For the text-containing cell, return its midpoint in [x, y] coordinate format. 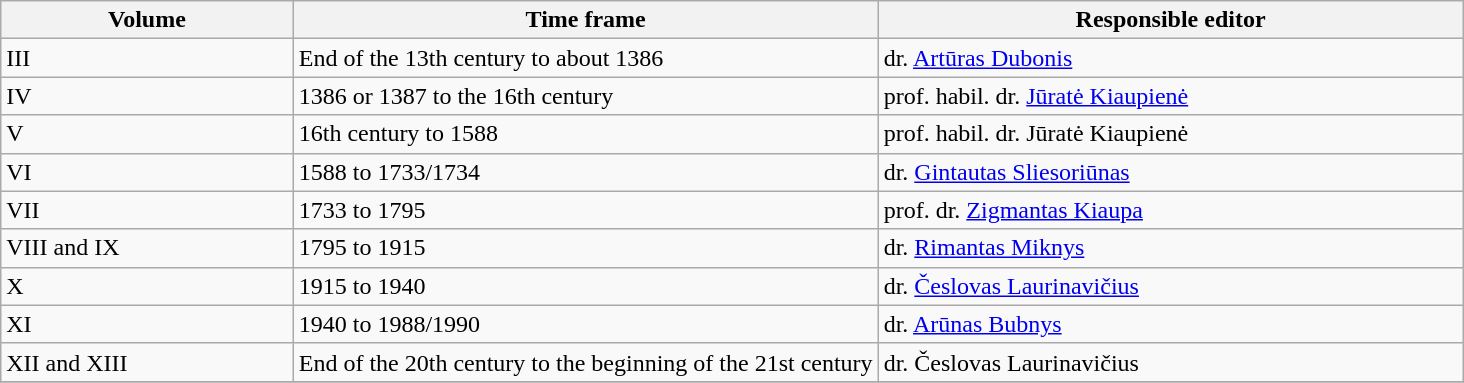
VIII and IX [147, 248]
dr. Arūnas Bubnys [1170, 324]
1588 to 1733/1734 [586, 172]
dr. Gintautas Sliesoriūnas [1170, 172]
VI [147, 172]
Responsible editor [1170, 20]
1386 or 1387 to the 16th century [586, 96]
prof. dr. Zigmantas Kiaupa [1170, 210]
IV [147, 96]
Time frame [586, 20]
End of the 20th century to the beginning of the 21st century [586, 362]
16th century to 1588 [586, 134]
1795 to 1915 [586, 248]
dr. Rimantas Miknys [1170, 248]
1733 to 1795 [586, 210]
VII [147, 210]
dr. Artūras Dubonis [1170, 58]
X [147, 286]
1915 to 1940 [586, 286]
V [147, 134]
Volume [147, 20]
XII and XIII [147, 362]
III [147, 58]
End of the 13th century to about 1386 [586, 58]
XI [147, 324]
1940 to 1988/1990 [586, 324]
